Locate the cell with the specified text and output its (X, Y) center coordinate. 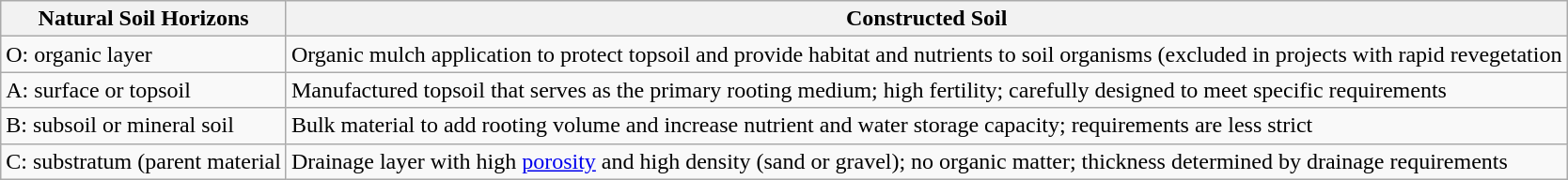
Drainage layer with high porosity and high density (sand or gravel); no organic matter; thickness determined by drainage requirements (927, 161)
O: organic layer (144, 54)
Organic mulch application to protect topsoil and provide habitat and nutrients to soil organisms (excluded in projects with rapid revegetation (927, 54)
A: surface or topsoil (144, 90)
Bulk material to add rooting volume and increase nutrient and water storage capacity; requirements are less strict (927, 126)
B: subsoil or mineral soil (144, 126)
Manufactured topsoil that serves as the primary rooting medium; high fertility; carefully designed to meet specific requirements (927, 90)
Natural Soil Horizons (144, 19)
C: substratum (parent material (144, 161)
Constructed Soil (927, 19)
